Return [X, Y] of the center of cell containing provided text 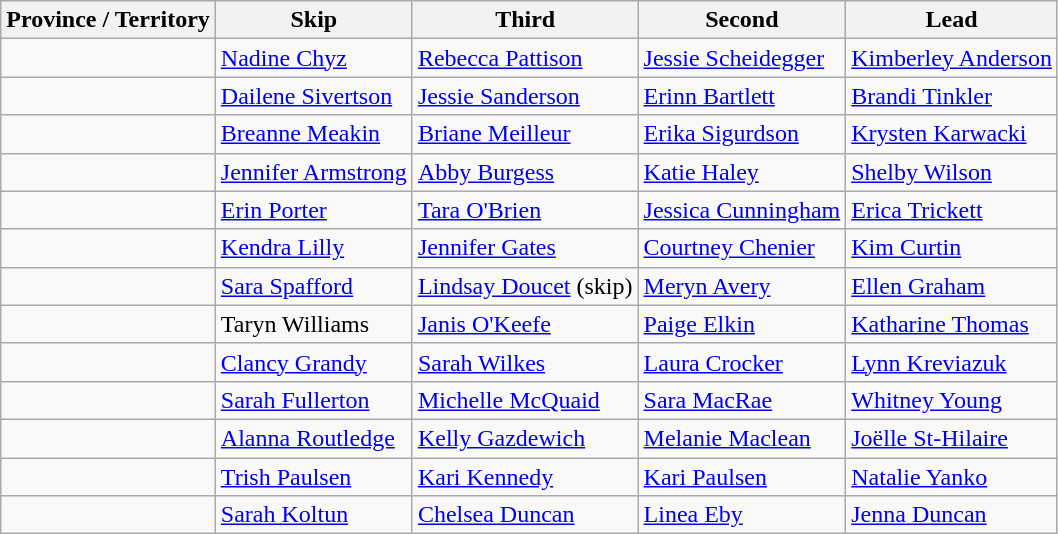
Nadine Chyz [314, 58]
Sarah Wilkes [525, 362]
Dailene Sivertson [314, 96]
Jennifer Gates [525, 248]
Kari Kennedy [525, 477]
Kendra Lilly [314, 248]
Katie Haley [742, 172]
Kari Paulsen [742, 477]
Katharine Thomas [952, 324]
Province / Territory [108, 20]
Sara MacRae [742, 400]
Linea Eby [742, 515]
Erinn Bartlett [742, 96]
Ellen Graham [952, 286]
Whitney Young [952, 400]
Third [525, 20]
Jennifer Armstrong [314, 172]
Shelby Wilson [952, 172]
Sarah Fullerton [314, 400]
Alanna Routledge [314, 438]
Janis O'Keefe [525, 324]
Courtney Chenier [742, 248]
Abby Burgess [525, 172]
Lynn Kreviazuk [952, 362]
Melanie Maclean [742, 438]
Kim Curtin [952, 248]
Tara O'Brien [525, 210]
Meryn Avery [742, 286]
Jenna Duncan [952, 515]
Second [742, 20]
Erin Porter [314, 210]
Kimberley Anderson [952, 58]
Jessica Cunningham [742, 210]
Kelly Gazdewich [525, 438]
Lindsay Doucet (skip) [525, 286]
Chelsea Duncan [525, 515]
Taryn Williams [314, 324]
Michelle McQuaid [525, 400]
Clancy Grandy [314, 362]
Breanne Meakin [314, 134]
Jessie Scheidegger [742, 58]
Krysten Karwacki [952, 134]
Laura Crocker [742, 362]
Lead [952, 20]
Erika Sigurdson [742, 134]
Erica Trickett [952, 210]
Brandi Tinkler [952, 96]
Sarah Koltun [314, 515]
Trish Paulsen [314, 477]
Joëlle St-Hilaire [952, 438]
Jessie Sanderson [525, 96]
Rebecca Pattison [525, 58]
Paige Elkin [742, 324]
Briane Meilleur [525, 134]
Natalie Yanko [952, 477]
Sara Spafford [314, 286]
Skip [314, 20]
